Capture the cell that displays the provided text and extract its [x, y] central coordinate. 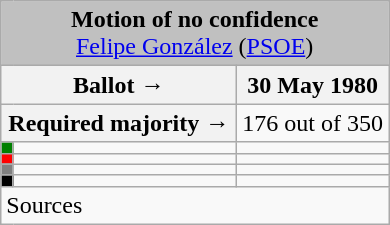
30 May 1980 [313, 85]
Required majority → [119, 123]
Sources [195, 205]
176 out of 350 [313, 123]
Ballot → [119, 85]
Motion of no confidenceFelipe González (PSOE) [195, 34]
